Identify which cell holds the provided text, then report its [X, Y] central coordinate. 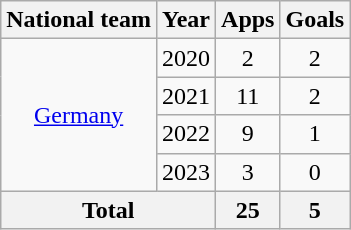
5 [315, 210]
25 [248, 210]
Goals [315, 20]
3 [248, 172]
0 [315, 172]
2023 [186, 172]
Total [108, 210]
Year [186, 20]
11 [248, 96]
2021 [186, 96]
2020 [186, 58]
2022 [186, 134]
1 [315, 134]
National team [79, 20]
Apps [248, 20]
Germany [79, 115]
9 [248, 134]
